Capture the cell that displays the provided text and extract its [x, y] central coordinate. 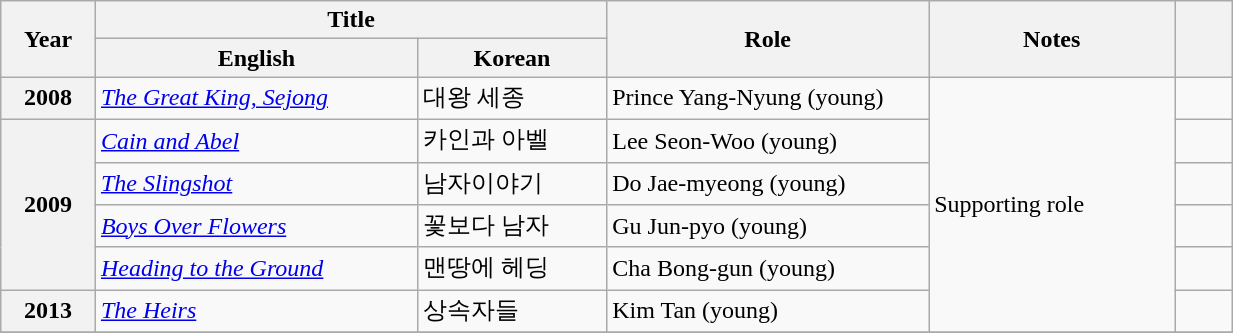
Title [350, 20]
Prince Yang-Nyung (young) [768, 98]
Supporting role [1052, 204]
The Heirs [256, 312]
맨땅에 헤딩 [512, 268]
Heading to the Ground [256, 268]
Lee Seon-Woo (young) [768, 140]
대왕 세종 [512, 98]
Cain and Abel [256, 140]
Korean [512, 58]
Notes [1052, 39]
카인과 아벨 [512, 140]
상속자들 [512, 312]
Role [768, 39]
English [256, 58]
Cha Bong-gun (young) [768, 268]
Year [48, 39]
Kim Tan (young) [768, 312]
Do Jae-myeong (young) [768, 184]
Gu Jun-pyo (young) [768, 226]
남자이야기 [512, 184]
Boys Over Flowers [256, 226]
2013 [48, 312]
2009 [48, 204]
The Slingshot [256, 184]
2008 [48, 98]
꽃보다 남자 [512, 226]
The Great King, Sejong [256, 98]
